Identify which cell holds the provided text, then report its (x, y) central coordinate. 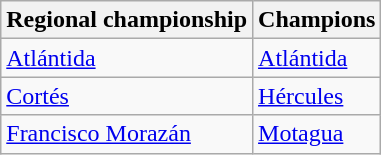
Regional championship (127, 20)
Francisco Morazán (127, 134)
Cortés (127, 96)
Champions (317, 20)
Hércules (317, 96)
Motagua (317, 134)
